Locate the cell with the specified text and output its [x, y] center coordinate. 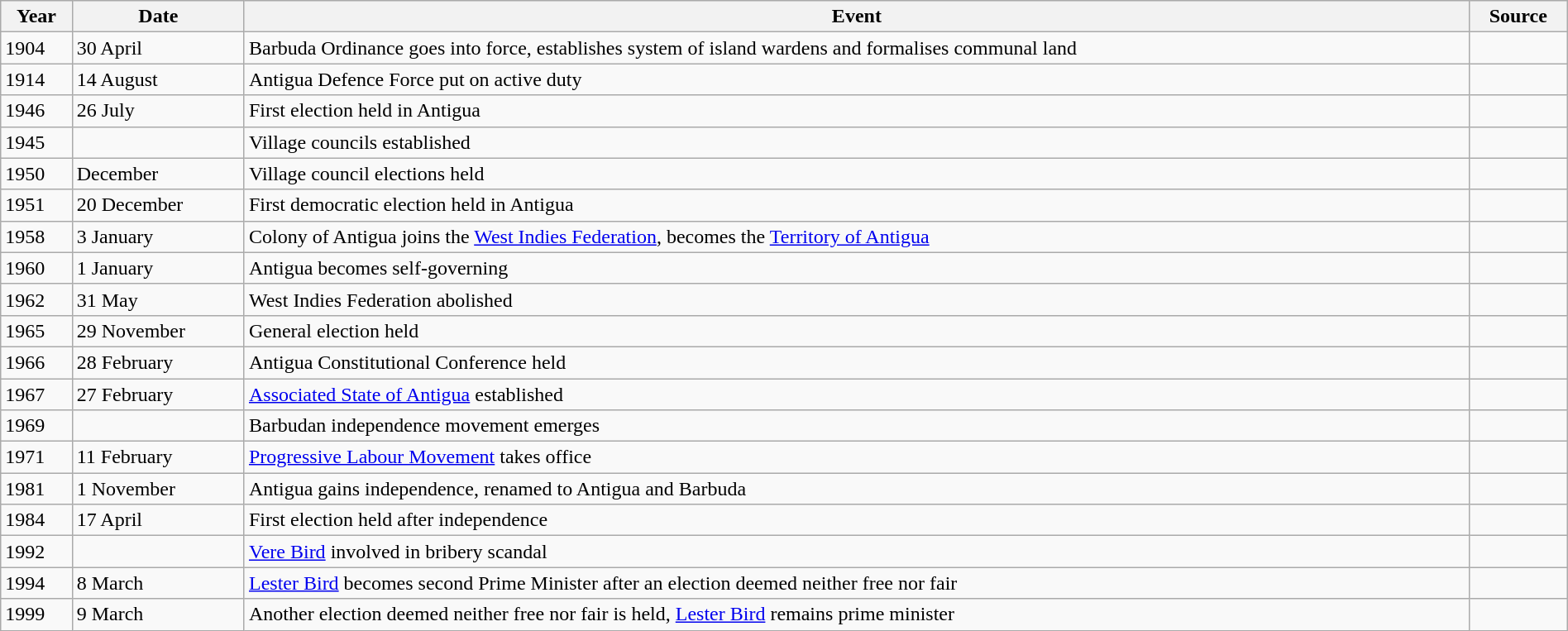
Barbudan independence movement emerges [857, 426]
Barbuda Ordinance goes into force, establishes system of island wardens and formalises communal land [857, 48]
30 April [158, 48]
Event [857, 17]
11 February [158, 457]
20 December [158, 205]
1 November [158, 489]
29 November [158, 331]
Antigua Constitutional Conference held [857, 362]
First democratic election held in Antigua [857, 205]
1994 [36, 583]
First election held in Antigua [857, 111]
26 July [158, 111]
Associated State of Antigua established [857, 394]
1914 [36, 79]
1951 [36, 205]
West Indies Federation abolished [857, 299]
1969 [36, 426]
1967 [36, 394]
1904 [36, 48]
Date [158, 17]
1950 [36, 174]
1992 [36, 552]
December [158, 174]
1958 [36, 237]
1 January [158, 268]
8 March [158, 583]
Source [1518, 17]
1945 [36, 142]
1966 [36, 362]
Progressive Labour Movement takes office [857, 457]
First election held after independence [857, 520]
1999 [36, 614]
Colony of Antigua joins the West Indies Federation, becomes the Territory of Antigua [857, 237]
1971 [36, 457]
14 August [158, 79]
Antigua becomes self-governing [857, 268]
Village council elections held [857, 174]
Village councils established [857, 142]
1960 [36, 268]
1946 [36, 111]
Another election deemed neither free nor fair is held, Lester Bird remains prime minister [857, 614]
1981 [36, 489]
31 May [158, 299]
Year [36, 17]
Lester Bird becomes second Prime Minister after an election deemed neither free nor fair [857, 583]
28 February [158, 362]
Antigua Defence Force put on active duty [857, 79]
9 March [158, 614]
3 January [158, 237]
27 February [158, 394]
1984 [36, 520]
1962 [36, 299]
Antigua gains independence, renamed to Antigua and Barbuda [857, 489]
17 April [158, 520]
Vere Bird involved in bribery scandal [857, 552]
1965 [36, 331]
General election held [857, 331]
